Locate the cell with the specified text and output its [x, y] center coordinate. 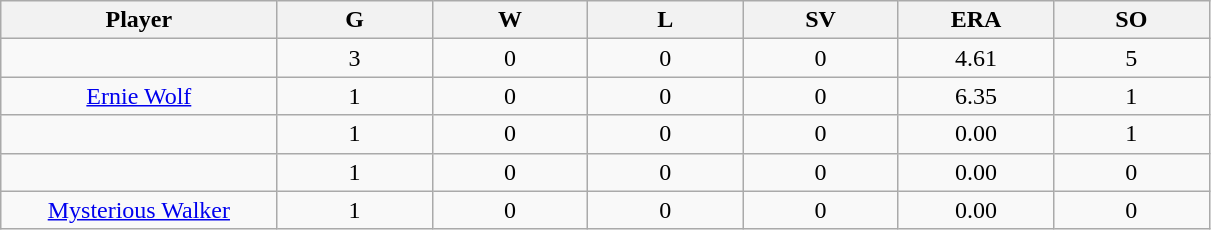
4.61 [976, 58]
Ernie Wolf [139, 96]
L [666, 20]
SV [820, 20]
6.35 [976, 96]
Mysterious Walker [139, 210]
SO [1132, 20]
G [354, 20]
Player [139, 20]
5 [1132, 58]
3 [354, 58]
W [510, 20]
ERA [976, 20]
